Return the (x, y) coordinate for the center point of the cell that contains the specified text.  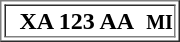
XA 123 AA MI (90, 20)
